Determine the [x, y] coordinate at the center of the cell enclosing the given text.  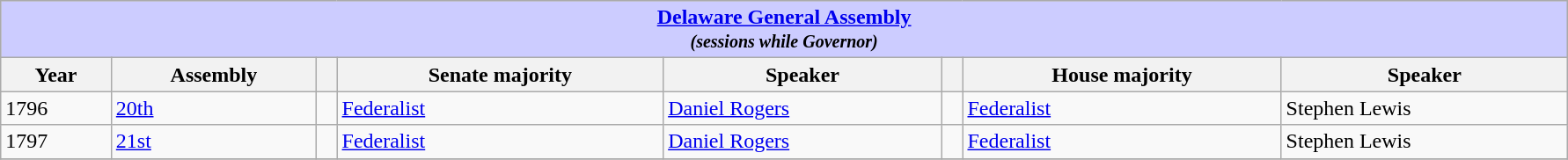
Senate majority [500, 75]
1797 [56, 142]
Assembly [213, 75]
Year [56, 75]
1796 [56, 108]
21st [213, 142]
House majority [1122, 75]
20th [213, 108]
Delaware General Assembly (sessions while Governor) [785, 30]
